Detect which cell encompasses the target text, then output its [x, y] center coordinate. 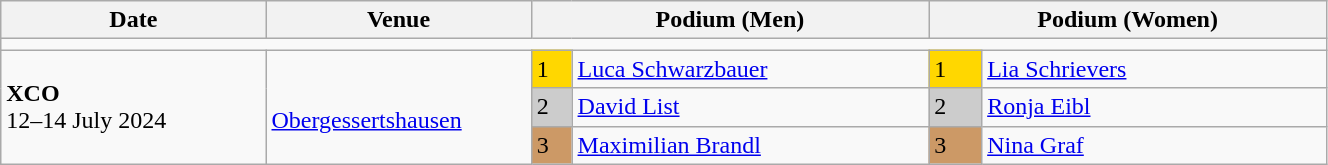
Podium (Women) [1128, 20]
Podium (Men) [730, 20]
Maximilian Brandl [750, 145]
Nina Graf [1154, 145]
Date [134, 20]
Venue [398, 20]
XCO 12–14 July 2024 [134, 107]
Ronja Eibl [1154, 107]
Luca Schwarzbauer [750, 69]
Lia Schrievers [1154, 69]
David List [750, 107]
Obergessertshausen [398, 107]
